Extract the (X, Y) coordinate from the center of the cell holding the provided text.  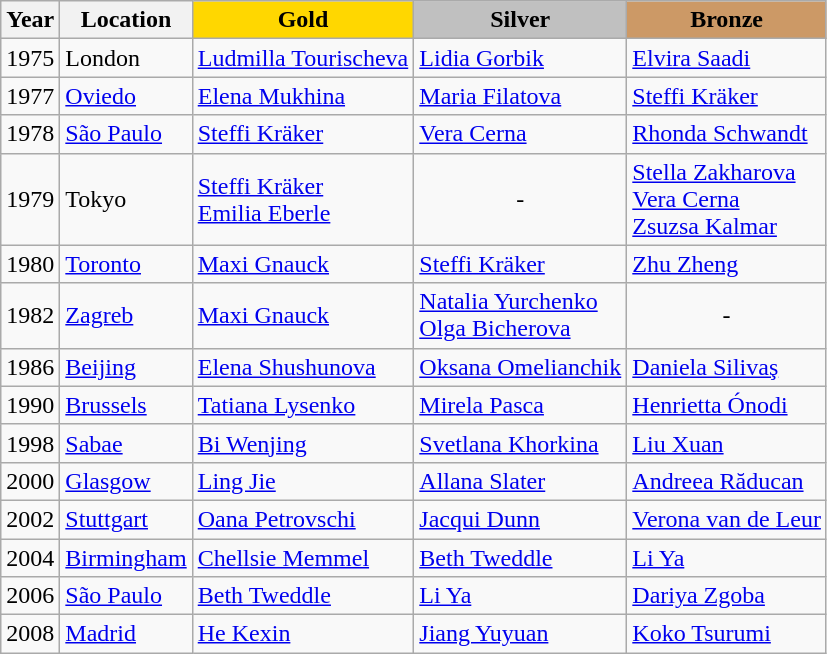
Koko Tsurumi (727, 634)
Tatiana Lysenko (303, 405)
1982 (30, 316)
1990 (30, 405)
2004 (30, 557)
Natalia Yurchenko Olga Bicherova (520, 316)
Henrietta Ónodi (727, 405)
2002 (30, 519)
Glasgow (126, 481)
Oana Petrovschi (303, 519)
Zhu Zheng (727, 264)
Oviedo (126, 96)
1980 (30, 264)
Year (30, 20)
1986 (30, 367)
Stella Zakharova Vera Cerna Zsuzsa Kalmar (727, 199)
London (126, 58)
Jacqui Dunn (520, 519)
Birmingham (126, 557)
2008 (30, 634)
Andreea Răducan (727, 481)
Madrid (126, 634)
Oksana Omelianchik (520, 367)
1979 (30, 199)
Chellsie Memmel (303, 557)
Toronto (126, 264)
Verona van de Leur (727, 519)
Stuttgart (126, 519)
1978 (30, 134)
2006 (30, 596)
Allana Slater (520, 481)
Liu Xuan (727, 443)
Svetlana Khorkina (520, 443)
Silver (520, 20)
Location (126, 20)
Daniela Silivaş (727, 367)
Sabae (126, 443)
He Kexin (303, 634)
Ludmilla Tourischeva (303, 58)
Lidia Gorbik (520, 58)
Vera Cerna (520, 134)
Maria Filatova (520, 96)
Rhonda Schwandt (727, 134)
1977 (30, 96)
Gold (303, 20)
Tokyo (126, 199)
Ling Jie (303, 481)
Bronze (727, 20)
Elena Mukhina (303, 96)
1975 (30, 58)
Dariya Zgoba (727, 596)
Beijing (126, 367)
1998 (30, 443)
Mirela Pasca (520, 405)
Brussels (126, 405)
Zagreb (126, 316)
Jiang Yuyuan (520, 634)
Bi Wenjing (303, 443)
Elena Shushunova (303, 367)
Elvira Saadi (727, 58)
Steffi Kräker Emilia Eberle (303, 199)
2000 (30, 481)
